Provide the (X, Y) coordinate of the cell's center where the given text is located.  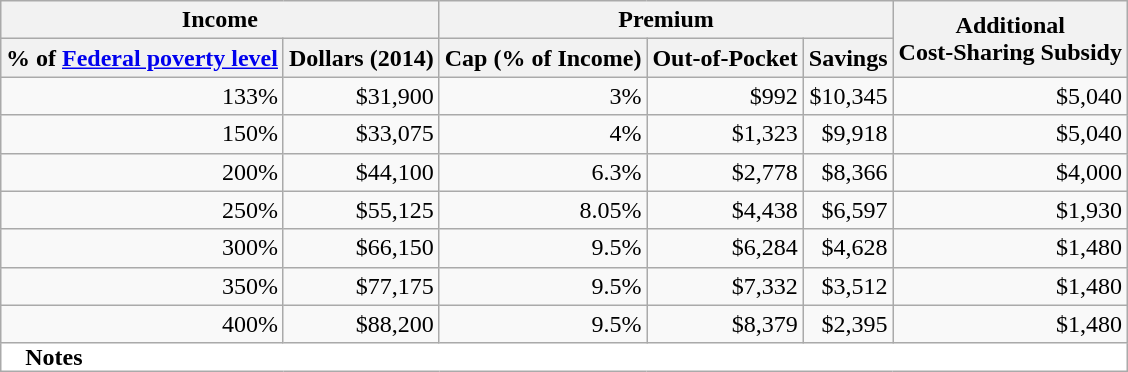
200% (142, 172)
Premium (666, 20)
$1,930 (1010, 210)
Dollars (2014) (361, 58)
$7,332 (725, 286)
$6,597 (848, 210)
% of Federal poverty level (142, 58)
$55,125 (361, 210)
4% (543, 134)
6.3% (543, 172)
300% (142, 248)
$31,900 (361, 96)
$66,150 (361, 248)
$77,175 (361, 286)
$1,323 (725, 134)
$2,395 (848, 324)
Income (220, 20)
Out-of-Pocket (725, 58)
$4,628 (848, 248)
$10,345 (848, 96)
$2,778 (725, 172)
8.05% (543, 210)
350% (142, 286)
$4,000 (1010, 172)
$9,918 (848, 134)
Savings (848, 58)
133% (142, 96)
150% (142, 134)
Cap (% of Income) (543, 58)
250% (142, 210)
Notes (564, 357)
400% (142, 324)
AdditionalCost-Sharing Subsidy (1010, 39)
$44,100 (361, 172)
$4,438 (725, 210)
$3,512 (848, 286)
$33,075 (361, 134)
$88,200 (361, 324)
$8,366 (848, 172)
$992 (725, 96)
$8,379 (725, 324)
3% (543, 96)
$6,284 (725, 248)
